From the cell containing the given text, extract its center point as [x, y] coordinate. 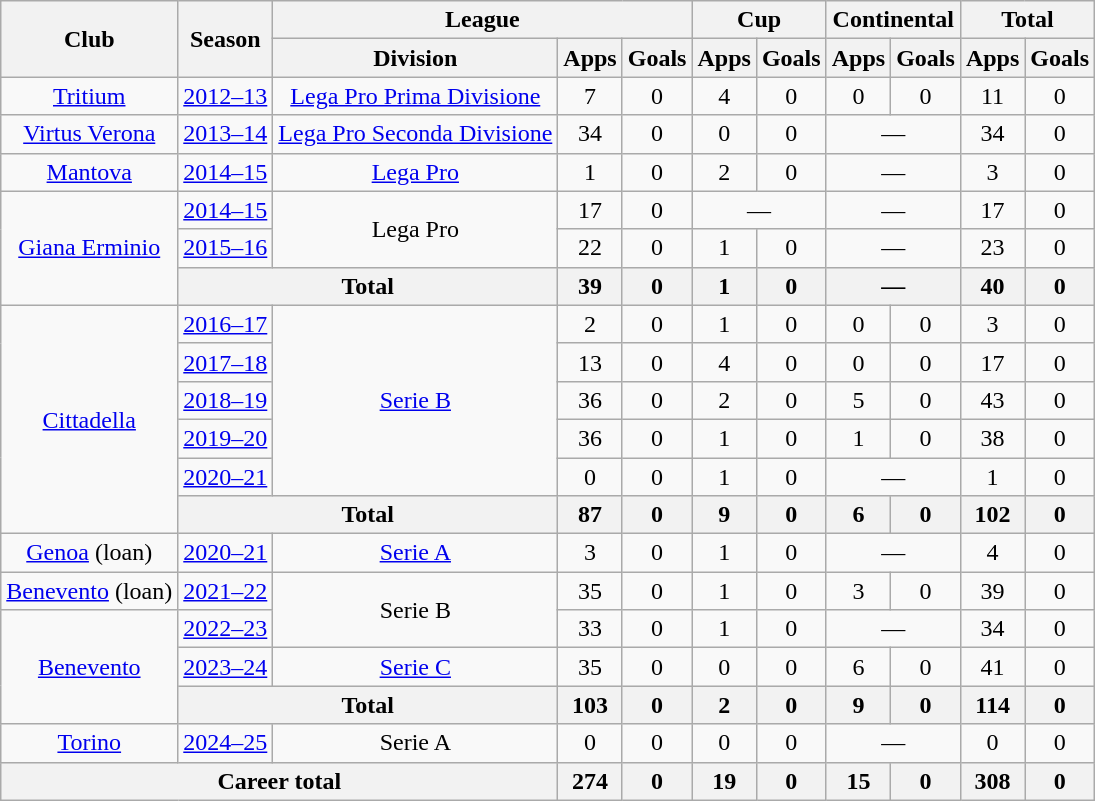
Serie C [416, 667]
7 [590, 96]
102 [992, 515]
Mantova [90, 172]
43 [992, 400]
Cittadella [90, 419]
2016–17 [226, 324]
103 [590, 705]
2015–16 [226, 248]
Torino [90, 743]
Benevento (loan) [90, 591]
Cup [759, 20]
Lega Pro Seconda Divisione [416, 134]
114 [992, 705]
274 [590, 781]
Division [416, 58]
2018–19 [226, 400]
33 [590, 629]
Tritium [90, 96]
League [482, 20]
23 [992, 248]
41 [992, 667]
11 [992, 96]
Career total [280, 781]
2024–25 [226, 743]
2019–20 [226, 438]
Continental [893, 20]
38 [992, 438]
2022–23 [226, 629]
2012–13 [226, 96]
87 [590, 515]
5 [858, 400]
19 [724, 781]
22 [590, 248]
Genoa (loan) [90, 553]
Benevento [90, 667]
Club [90, 39]
2023–24 [226, 667]
Season [226, 39]
Lega Pro Prima Divisione [416, 96]
40 [992, 286]
308 [992, 781]
Virtus Verona [90, 134]
2021–22 [226, 591]
2013–14 [226, 134]
15 [858, 781]
2017–18 [226, 362]
13 [590, 362]
Giana Erminio [90, 248]
